From the cell containing the given text, extract its center point as [x, y] coordinate. 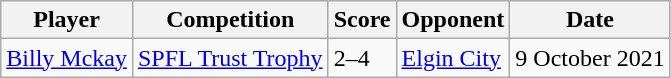
Opponent [453, 20]
Date [590, 20]
Billy Mckay [67, 58]
Score [362, 20]
2–4 [362, 58]
Player [67, 20]
9 October 2021 [590, 58]
SPFL Trust Trophy [230, 58]
Elgin City [453, 58]
Competition [230, 20]
